Return the (x, y) coordinate for the center point of the cell that contains the specified text.  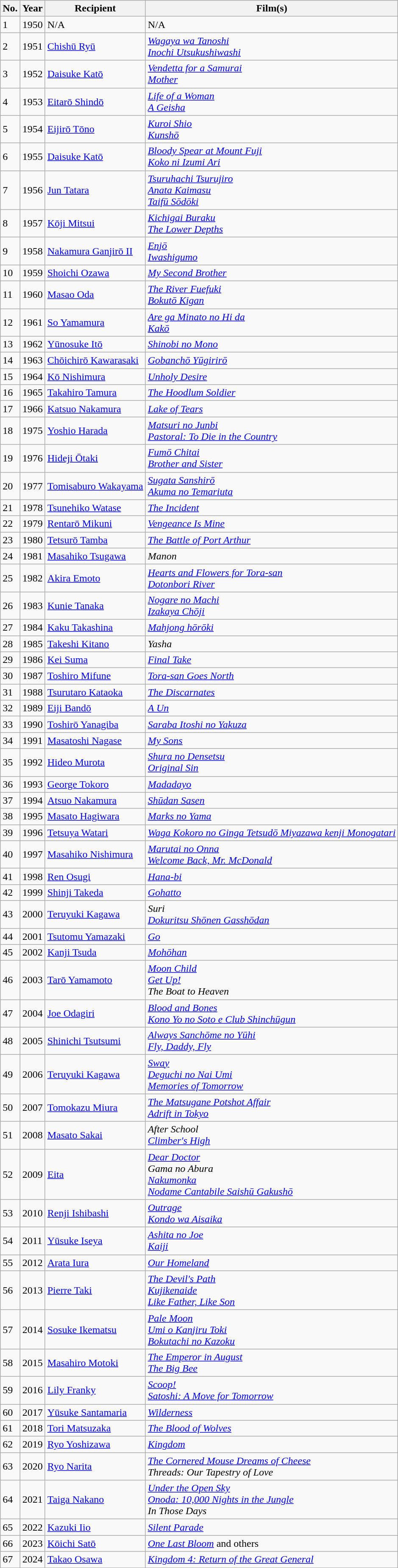
Masato Sakai (95, 1135)
1985 (32, 643)
The Cornered Mouse Dreams of CheeseThreads: Our Tapestry of Love (272, 1467)
Tsuruhachi TsurujiroAnata KaimasuTaifū Sōdōki (272, 190)
Unholy Desire (272, 377)
1990 (32, 724)
2012 (32, 1263)
64 (10, 1500)
34 (10, 741)
Kingdom (272, 1445)
Takeshi Kitano (95, 643)
Kingdom 4: Return of the Great General (272, 1560)
Under the Open SkyOnoda: 10,000 Nights in the JungleIn Those Days (272, 1500)
1980 (32, 540)
2004 (32, 1014)
1 (10, 25)
33 (10, 724)
Chōichirō Kawarasaki (95, 361)
1956 (32, 190)
One Last Bloom and others (272, 1543)
1996 (32, 833)
My Sons (272, 741)
Shinji Takeda (95, 892)
Masahiko Nishimura (95, 854)
The Discarnates (272, 692)
2009 (32, 1174)
1977 (32, 486)
Tori Matsuzaka (95, 1428)
58 (10, 1362)
Hideji Ōtaki (95, 458)
SwayDeguchi no Nai UmiMemories of Tomorrow (272, 1074)
1978 (32, 508)
Kazuki Iio (95, 1527)
Tsurutaro Kataoka (95, 692)
2001 (32, 936)
Taiga Nakano (95, 1500)
Waga Kokoro no Ginga Tetsudō Miyazawa kenji Monogatari (272, 833)
No. (10, 8)
54 (10, 1241)
Kichigai BurakuThe Lower Depths (272, 223)
15 (10, 377)
Chishū Ryū (95, 47)
2017 (32, 1412)
1999 (32, 892)
Yoshio Harada (95, 431)
Ren Osugi (95, 876)
Gobanchō Yūgirirō (272, 361)
10 (10, 273)
Masao Oda (95, 294)
Are ga Minato no Hi daKakō (272, 322)
2013 (32, 1290)
2005 (32, 1041)
24 (10, 556)
Tomokazu Miura (95, 1108)
1982 (32, 578)
23 (10, 540)
1979 (32, 524)
The Matsugane Potshot AffairAdrift in Tokyo (272, 1108)
Blood and BonesKono Yo no Soto e Club Shinchūgun (272, 1014)
62 (10, 1445)
Marutai no OnnaWelcome Back, Mr. McDonald (272, 854)
2018 (32, 1428)
Hearts and Flowers for Tora-sanDotonbori River (272, 578)
The Devil's PathKujikenaideLike Father, Like Son (272, 1290)
Tomisaburo Wakayama (95, 486)
EnjōIwashigumo (272, 251)
Arata Iura (95, 1263)
14 (10, 361)
Madadayo (272, 784)
Shinichi Tsutsumi (95, 1041)
65 (10, 1527)
2007 (32, 1108)
16 (10, 393)
Atsuo Nakamura (95, 800)
Eitarō Shindō (95, 102)
40 (10, 854)
Film(s) (272, 8)
Lake of Tears (272, 409)
Vengeance Is Mine (272, 524)
Sugata SanshirōAkuma no Temariuta (272, 486)
Kōichi Satō (95, 1543)
Year (32, 8)
48 (10, 1041)
2019 (32, 1445)
1981 (32, 556)
Sosuke Ikematsu (95, 1329)
Ashita no JoeKaiji (272, 1241)
Fumō ChitaiBrother and Sister (272, 458)
Kuroi ShioKunshō (272, 129)
Pierre Taki (95, 1290)
42 (10, 892)
1994 (32, 800)
Ryo Narita (95, 1467)
Eiji Bandō (95, 708)
50 (10, 1108)
1961 (32, 322)
Final Take (272, 660)
Wilderness (272, 1412)
1984 (32, 627)
Kaku Takashina (95, 627)
Eita (95, 1174)
1998 (32, 876)
1955 (32, 157)
56 (10, 1290)
Ryo Yoshizawa (95, 1445)
1988 (32, 692)
Eijirō Tōno (95, 129)
A Un (272, 708)
Dear DoctorGama no AburaNakumonkaNodame Cantabile Saishū Gakushō (272, 1174)
SuriDokuritsu Shōnen Gasshōdan (272, 914)
43 (10, 914)
37 (10, 800)
The Emperor in AugustThe Big Bee (272, 1362)
Moon ChildGet Up!The Boat to Heaven (272, 980)
60 (10, 1412)
31 (10, 692)
1992 (32, 763)
Kanji Tsuda (95, 953)
Shūdan Sasen (272, 800)
52 (10, 1174)
Joe Odagiri (95, 1014)
63 (10, 1467)
Life of a WomanA Geisha (272, 102)
1997 (32, 854)
Takahiro Tamura (95, 393)
2011 (32, 1241)
Vendetta for a SamuraiMother (272, 74)
2024 (32, 1560)
Kōji Mitsui (95, 223)
The Battle of Port Arthur (272, 540)
Saraba Itoshi no Yakuza (272, 724)
2015 (32, 1362)
Akira Emoto (95, 578)
1975 (32, 431)
1993 (32, 784)
So Yamamura (95, 322)
My Second Brother (272, 273)
Shinobi no Mono (272, 344)
Toshiro Mifune (95, 676)
27 (10, 627)
Jun Tatara (95, 190)
Tsutomu Yamazaki (95, 936)
32 (10, 708)
Hideo Murota (95, 763)
39 (10, 833)
Rentarō Mikuni (95, 524)
Masahiko Tsugawa (95, 556)
36 (10, 784)
Masahiro Motoki (95, 1362)
1976 (32, 458)
OutrageKondo wa Aisaika (272, 1213)
19 (10, 458)
59 (10, 1390)
Wagaya wa TanoshiInochi Utsukushiwashi (272, 47)
1983 (32, 606)
1953 (32, 102)
The Incident (272, 508)
2000 (32, 914)
Recipient (95, 8)
Our Homeland (272, 1263)
1962 (32, 344)
2003 (32, 980)
2008 (32, 1135)
Tsunehiko Watase (95, 508)
1986 (32, 660)
Masato Hagiwara (95, 816)
66 (10, 1543)
2014 (32, 1329)
38 (10, 816)
1954 (32, 129)
The Blood of Wolves (272, 1428)
After SchoolClimber's High (272, 1135)
Yūnosuke Itō (95, 344)
45 (10, 953)
Masatoshi Nagase (95, 741)
3 (10, 74)
49 (10, 1074)
13 (10, 344)
9 (10, 251)
Nogare no MachiIzakaya Chōji (272, 606)
Tora-san Goes North (272, 676)
1965 (32, 393)
35 (10, 763)
55 (10, 1263)
29 (10, 660)
11 (10, 294)
2016 (32, 1390)
Pale MoonUmi o Kanjiru TokiBokutachi no Kazoku (272, 1329)
Kunie Tanaka (95, 606)
Takao Osawa (95, 1560)
7 (10, 190)
25 (10, 578)
Marks no Yama (272, 816)
30 (10, 676)
Kei Suma (95, 660)
The River FuefukiBokutō Kigan (272, 294)
Yūsuke Iseya (95, 1241)
2023 (32, 1543)
Kō Nishimura (95, 377)
53 (10, 1213)
28 (10, 643)
44 (10, 936)
Tarō Yamamoto (95, 980)
Manon (272, 556)
1991 (32, 741)
Go (272, 936)
Mahjong hōrōki (272, 627)
1952 (32, 74)
8 (10, 223)
2002 (32, 953)
47 (10, 1014)
1963 (32, 361)
61 (10, 1428)
Lily Franky (95, 1390)
Tetsurō Tamba (95, 540)
The Hoodlum Soldier (272, 393)
22 (10, 524)
1964 (32, 377)
Shoichi Ozawa (95, 273)
Yasha (272, 643)
Gohatto (272, 892)
Matsuri no JunbiPastoral: To Die in the Country (272, 431)
2022 (32, 1527)
Shura no DensetsuOriginal Sin (272, 763)
2010 (32, 1213)
20 (10, 486)
1957 (32, 223)
1958 (32, 251)
6 (10, 157)
Bloody Spear at Mount FujiKoko ni Izumi Ari (272, 157)
67 (10, 1560)
Always Sanchōme no YūhiFly, Daddy, Fly (272, 1041)
Scoop!Satoshi: A Move for Tomorrow (272, 1390)
2006 (32, 1074)
2 (10, 47)
1995 (32, 816)
1951 (32, 47)
57 (10, 1329)
21 (10, 508)
2021 (32, 1500)
18 (10, 431)
46 (10, 980)
Toshirō Yanagiba (95, 724)
17 (10, 409)
Katsuo Nakamura (95, 409)
1989 (32, 708)
2020 (32, 1467)
Hana-bi (272, 876)
26 (10, 606)
1950 (32, 25)
4 (10, 102)
41 (10, 876)
12 (10, 322)
Yūsuke Santamaria (95, 1412)
1960 (32, 294)
1959 (32, 273)
51 (10, 1135)
Nakamura Ganjirō II (95, 251)
1987 (32, 676)
5 (10, 129)
George Tokoro (95, 784)
1966 (32, 409)
Mohōhan (272, 953)
Tetsuya Watari (95, 833)
Renji Ishibashi (95, 1213)
Silent Parade (272, 1527)
